Search for the cell housing the specified text and yield its [x, y] center coordinate. 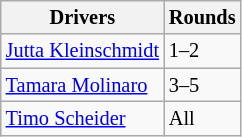
Jutta Kleinschmidt [82, 51]
Drivers [82, 17]
1–2 [202, 51]
Tamara Molinaro [82, 85]
Rounds [202, 17]
3–5 [202, 85]
Timo Scheider [82, 118]
All [202, 118]
